Capture the cell that displays the provided text and extract its (X, Y) central coordinate. 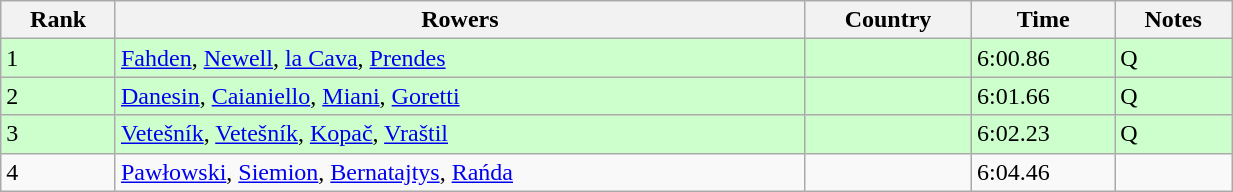
Time (1044, 20)
Rowers (460, 20)
6:00.86 (1044, 58)
2 (58, 96)
Notes (1174, 20)
Country (888, 20)
Danesin, Caianiello, Miani, Goretti (460, 96)
Rank (58, 20)
6:04.46 (1044, 172)
6:02.23 (1044, 134)
4 (58, 172)
Fahden, Newell, la Cava, Prendes (460, 58)
3 (58, 134)
1 (58, 58)
Vetešník, Vetešník, Kopač, Vraštil (460, 134)
Pawłowski, Siemion, Bernatajtys, Rańda (460, 172)
6:01.66 (1044, 96)
